Identify which cell holds the provided text, then report its [x, y] central coordinate. 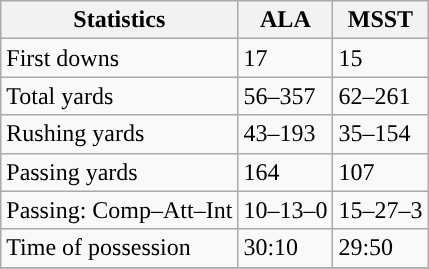
30:10 [286, 248]
MSST [380, 20]
15 [380, 58]
43–193 [286, 134]
Total yards [120, 96]
10–13–0 [286, 210]
Passing yards [120, 172]
Statistics [120, 20]
56–357 [286, 96]
29:50 [380, 248]
ALA [286, 20]
Time of possession [120, 248]
35–154 [380, 134]
164 [286, 172]
Passing: Comp–Att–Int [120, 210]
15–27–3 [380, 210]
62–261 [380, 96]
107 [380, 172]
First downs [120, 58]
Rushing yards [120, 134]
17 [286, 58]
